Locate the cell with the specified text and output its [x, y] center coordinate. 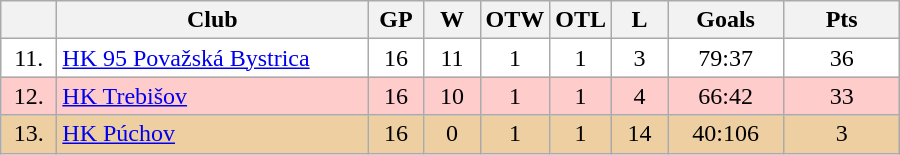
HK 95 Považská Bystrica [212, 58]
0 [452, 134]
36 [842, 58]
Club [212, 20]
OTW [515, 20]
11 [452, 58]
79:37 [726, 58]
33 [842, 96]
66:42 [726, 96]
14 [640, 134]
11. [29, 58]
13. [29, 134]
10 [452, 96]
Goals [726, 20]
12. [29, 96]
GP [396, 20]
Pts [842, 20]
HK Púchov [212, 134]
HK Trebišov [212, 96]
4 [640, 96]
W [452, 20]
40:106 [726, 134]
OTL [581, 20]
L [640, 20]
